Capture the cell that displays the provided text and extract its [x, y] central coordinate. 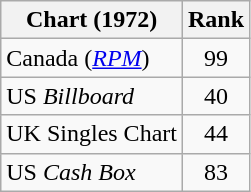
Rank [216, 20]
US Cash Box [92, 172]
UK Singles Chart [92, 134]
Chart (1972) [92, 20]
83 [216, 172]
40 [216, 96]
44 [216, 134]
Canada (RPM) [92, 58]
US Billboard [92, 96]
99 [216, 58]
